Identify which cell holds the provided text, then report its (X, Y) central coordinate. 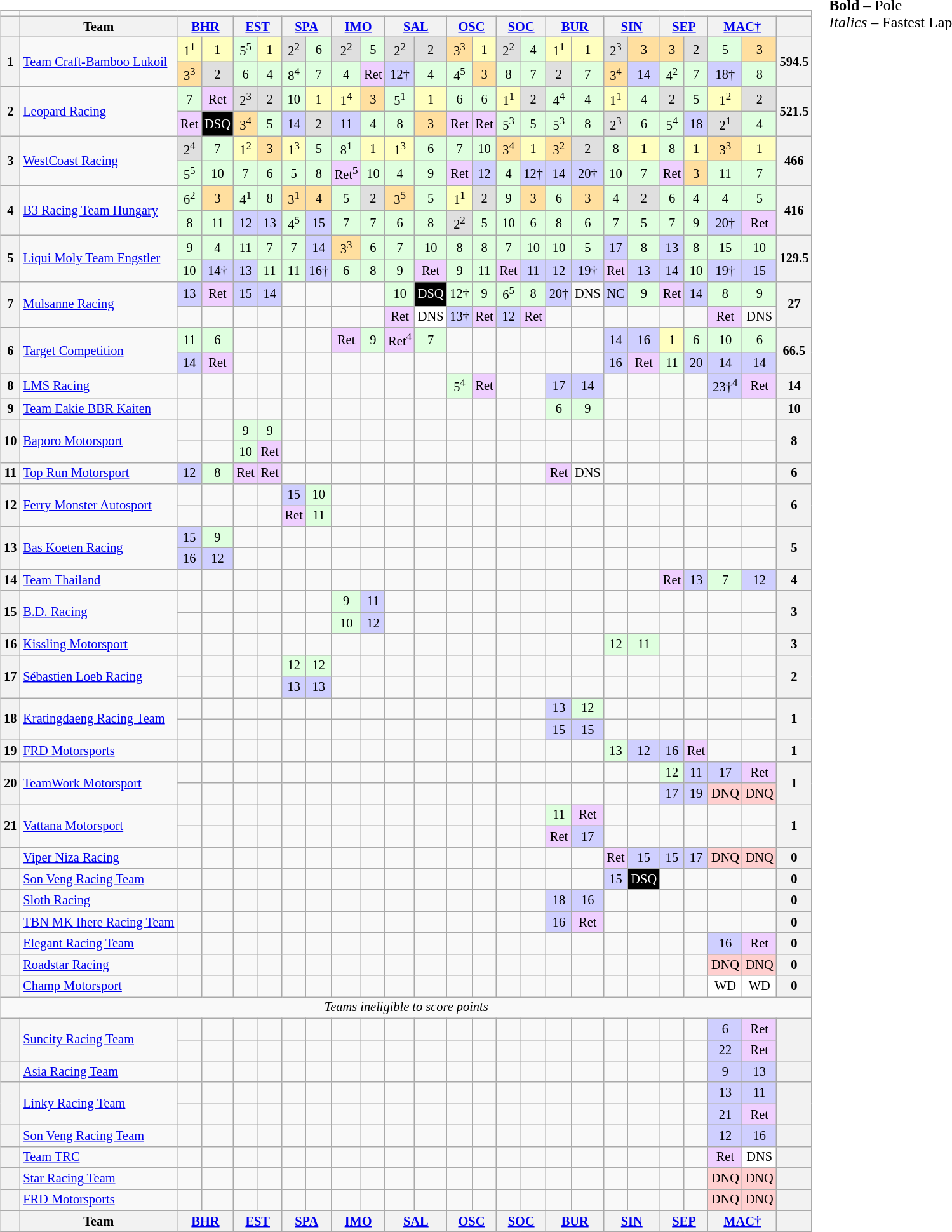
Suncity Racing Team (98, 1039)
TBN MK Ihere Racing Team (98, 922)
18† (725, 75)
84 (294, 75)
62 (189, 198)
416 (794, 211)
Baporo Motorsport (98, 441)
521.5 (794, 112)
Asia Racing Team (98, 1072)
NC (616, 293)
Viper Niza Racing (98, 858)
16† (319, 271)
42 (672, 75)
Ret4 (399, 340)
Ferry Monster Autosport (98, 506)
Bas Koeten Racing (98, 547)
Teams ineligible to score points (406, 1008)
14† (217, 271)
35 (399, 198)
Sébastien Loeb Racing (98, 676)
Team TRC (98, 1157)
13† (459, 317)
Roadstar Racing (98, 965)
Liqui Moly Team Engstler (98, 259)
Star Racing Team (98, 1179)
66.5 (794, 351)
Sloth Racing (98, 901)
81 (346, 149)
27 (794, 305)
WestCoast Racing (98, 161)
Team Craft-Bamboo Lukoil (98, 62)
Ret5 (346, 174)
Kratingdaeng Racing Team (98, 719)
466 (794, 161)
B.D. Racing (98, 612)
LMS Racing (98, 386)
51 (399, 99)
Leopard Racing (98, 112)
Team Thailand (98, 580)
41 (246, 198)
Top Run Motorsport (98, 473)
Target Competition (98, 351)
32 (559, 149)
Kissling Motorsport (98, 645)
Champ Motorsport (98, 986)
594.5 (794, 62)
Mulsanne Racing (98, 305)
23†4 (725, 386)
Vattana Motorsport (98, 826)
24 (189, 149)
31 (294, 198)
TeamWork Motorsport (98, 784)
Team Eakie BBR Kaiten (98, 409)
Linky Racing Team (98, 1104)
B3 Racing Team Hungary (98, 211)
Elegant Racing Team (98, 944)
65 (509, 293)
44 (559, 99)
129.5 (794, 259)
